Return the [x, y] coordinate for the center point of the cell that contains the specified text.  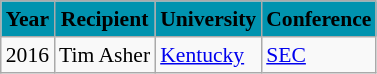
Conference [318, 19]
Year [28, 19]
Tim Asher [104, 55]
2016 [28, 55]
Kentucky [208, 55]
University [208, 19]
Recipient [104, 19]
SEC [318, 55]
